Provide the (x, y) coordinate of the cell's center where the given text is located.  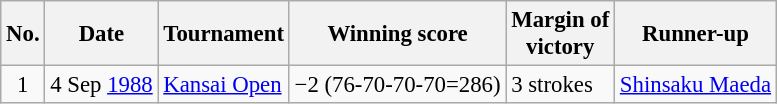
Tournament (224, 34)
Winning score (398, 34)
4 Sep 1988 (102, 85)
−2 (76-70-70-70=286) (398, 85)
1 (23, 85)
Shinsaku Maeda (696, 85)
3 strokes (560, 85)
Margin ofvictory (560, 34)
Runner-up (696, 34)
Date (102, 34)
No. (23, 34)
Kansai Open (224, 85)
